Output the [X, Y] coordinate of the center of the cell containing the given text.  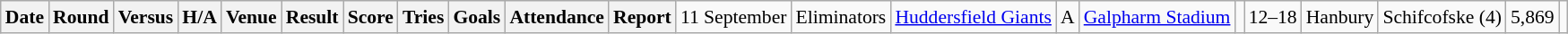
Attendance [557, 17]
Report [642, 17]
Result [312, 17]
Date [25, 17]
Eliminators [841, 17]
11 September [733, 17]
Galpharm Stadium [1157, 17]
Schifcofske (4) [1442, 17]
H/A [199, 17]
Venue [251, 17]
Round [81, 17]
Goals [477, 17]
Huddersfield Giants [974, 17]
Versus [146, 17]
Hanbury [1340, 17]
Tries [423, 17]
Score [371, 17]
5,869 [1533, 17]
A [1068, 17]
12–18 [1273, 17]
